Extract the [x, y] coordinate from the center of the cell holding the provided text.  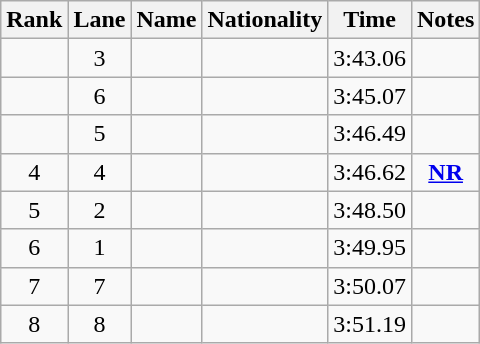
NR [445, 172]
Name [166, 20]
3:48.50 [370, 210]
3 [100, 58]
3:45.07 [370, 96]
3:46.49 [370, 134]
3:51.19 [370, 324]
1 [100, 248]
3:43.06 [370, 58]
Time [370, 20]
Rank [34, 20]
2 [100, 210]
3:46.62 [370, 172]
Notes [445, 20]
Lane [100, 20]
3:49.95 [370, 248]
3:50.07 [370, 286]
Nationality [265, 20]
